From the cell containing the given text, extract its center point as [X, Y] coordinate. 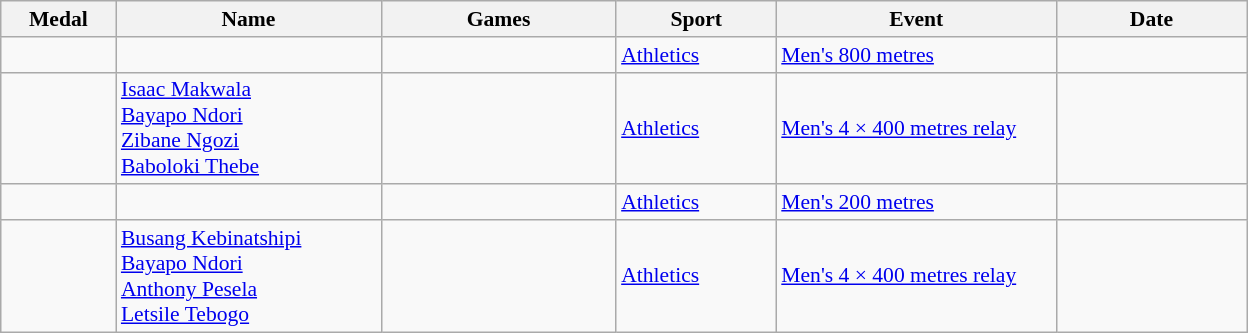
Isaac MakwalaBayapo NdoriZibane NgoziBaboloki Thebe [248, 128]
Sport [696, 19]
Men's 800 metres [916, 55]
Date [1151, 19]
Event [916, 19]
Busang KebinatshipiBayapo NdoriAnthony PeselaLetsile Tebogo [248, 276]
Name [248, 19]
Games [498, 19]
Men's 200 metres [916, 203]
Medal [58, 19]
